Output the (X, Y) coordinate of the center of the cell containing the given text.  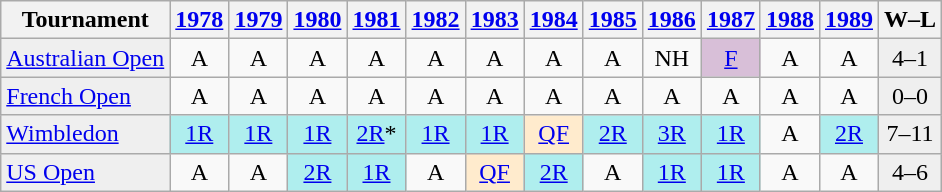
1988 (790, 20)
7–11 (910, 134)
NH (672, 58)
4–6 (910, 172)
1986 (672, 20)
Australian Open (86, 58)
1981 (376, 20)
2R* (376, 134)
1980 (318, 20)
1989 (848, 20)
1983 (494, 20)
3R (672, 134)
US Open (86, 172)
1984 (554, 20)
1987 (730, 20)
F (730, 58)
Wimbledon (86, 134)
Tournament (86, 20)
1978 (200, 20)
W–L (910, 20)
4–1 (910, 58)
1979 (258, 20)
1985 (612, 20)
1982 (436, 20)
0–0 (910, 96)
French Open (86, 96)
